Provide the (x, y) coordinate of the cell's center where the given text is located.  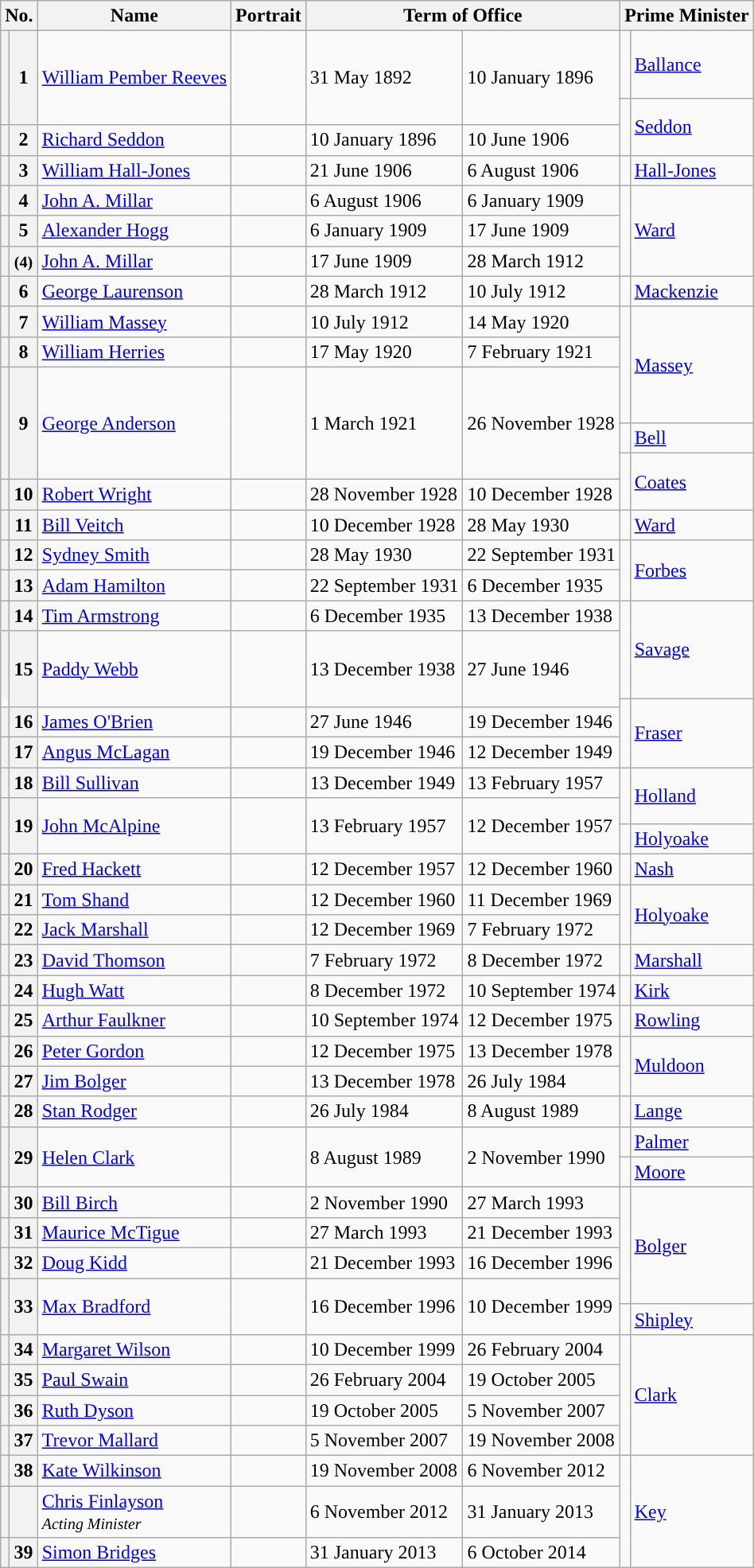
3 (24, 170)
36 (24, 1410)
Hugh Watt (134, 990)
22 (24, 930)
26 (24, 1051)
17 May 1920 (384, 352)
21 (24, 900)
20 (24, 870)
15 (24, 669)
Holland (692, 796)
Alexander Hogg (134, 231)
35 (24, 1379)
6 October 2014 (542, 1553)
10 (24, 495)
Paul Swain (134, 1379)
Name (134, 16)
Palmer (692, 1142)
Adam Hamilton (134, 586)
7 (24, 321)
Clark (692, 1395)
Muldoon (692, 1066)
Seddon (692, 127)
Term of Office (463, 16)
10 June 1906 (542, 140)
13 (24, 586)
1 (24, 78)
23 (24, 960)
Nash (692, 870)
34 (24, 1349)
Bill Veitch (134, 525)
6 (24, 291)
Max Bradford (134, 1306)
Bell (692, 438)
28 (24, 1111)
George Anderson (134, 423)
37 (24, 1441)
Jack Marshall (134, 930)
Moore (692, 1172)
Kirk (692, 990)
21 June 1906 (384, 170)
2 (24, 140)
William Hall-Jones (134, 170)
Helen Clark (134, 1157)
Kate Wilkinson (134, 1471)
Robert Wright (134, 495)
Hall-Jones (692, 170)
30 (24, 1202)
Lange (692, 1111)
Marshall (692, 960)
William Massey (134, 321)
4 (24, 200)
Angus McLagan (134, 753)
12 (24, 555)
Paddy Webb (134, 669)
32 (24, 1263)
Fred Hackett (134, 870)
Simon Bridges (134, 1553)
29 (24, 1157)
Fraser (692, 733)
No. (19, 16)
Maurice McTigue (134, 1232)
Bolger (692, 1246)
39 (24, 1553)
William Herries (134, 352)
24 (24, 990)
Trevor Mallard (134, 1441)
Forbes (692, 570)
Richard Seddon (134, 140)
William Pember Reeves (134, 78)
12 December 1949 (542, 753)
Margaret Wilson (134, 1349)
Arthur Faulkner (134, 1021)
Ballance (692, 65)
5 (24, 231)
9 (24, 423)
13 December 1949 (384, 783)
Chris FinlaysonActing Minister (134, 1512)
25 (24, 1021)
Portrait (269, 16)
38 (24, 1471)
Massey (692, 364)
Tim Armstrong (134, 616)
27 (24, 1081)
James O'Brien (134, 722)
31 May 1892 (384, 78)
33 (24, 1306)
(4) (24, 261)
1 March 1921 (384, 423)
Sydney Smith (134, 555)
Stan Rodger (134, 1111)
11 December 1969 (542, 900)
14 May 1920 (542, 321)
18 (24, 783)
Tom Shand (134, 900)
Bill Birch (134, 1202)
Jim Bolger (134, 1081)
Doug Kidd (134, 1263)
Savage (692, 649)
26 November 1928 (542, 423)
28 November 1928 (384, 495)
16 (24, 722)
7 February 1921 (542, 352)
11 (24, 525)
Shipley (692, 1319)
17 (24, 753)
George Laurenson (134, 291)
31 (24, 1232)
Rowling (692, 1021)
Bill Sullivan (134, 783)
Coates (692, 482)
John McAlpine (134, 826)
Peter Gordon (134, 1051)
Ruth Dyson (134, 1410)
12 December 1969 (384, 930)
Mackenzie (692, 291)
Key (692, 1512)
David Thomson (134, 960)
14 (24, 616)
Prime Minister (687, 16)
19 (24, 826)
8 (24, 352)
